For the text-containing cell, return its midpoint in (X, Y) coordinate format. 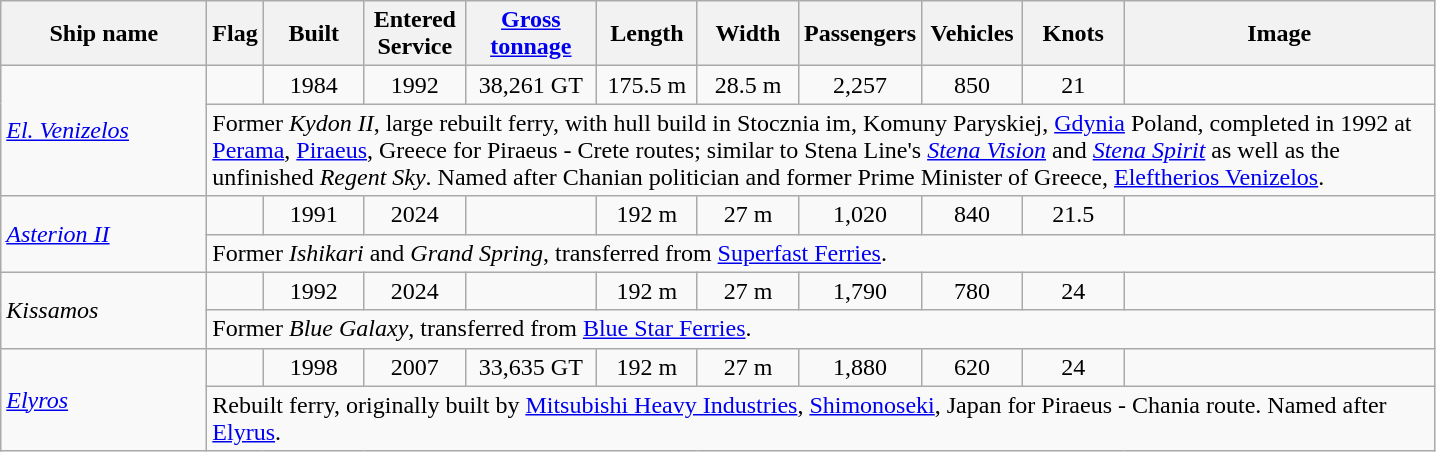
Ship name (104, 34)
1991 (314, 215)
2,257 (860, 85)
Kissamos (104, 310)
Gross tonnage (530, 34)
850 (972, 85)
Asterion II (104, 234)
Elyros (104, 400)
840 (972, 215)
38,261 GT (530, 85)
Vehicles (972, 34)
21.5 (1074, 215)
El. Venizelos (104, 131)
Entered Service (414, 34)
Built (314, 34)
Rebuilt ferry, originally built by Mitsubishi Heavy Industries, Shimonoseki, Japan for Piraeus - Chania route. Named after Elyrus. (821, 418)
620 (972, 367)
Knots (1074, 34)
Former Ishikari and Grand Spring, transferred from Superfast Ferries. (821, 253)
1,880 (860, 367)
28.5 m (748, 85)
1,020 (860, 215)
Width (748, 34)
Passengers (860, 34)
175.5 m (646, 85)
Flag (235, 34)
1984 (314, 85)
Length (646, 34)
2007 (414, 367)
Image (1280, 34)
1,790 (860, 291)
1998 (314, 367)
21 (1074, 85)
Former Blue Galaxy, transferred from Blue Star Ferries. (821, 329)
780 (972, 291)
33,635 GT (530, 367)
